Return the [x, y] coordinate for the center point of the cell that contains the specified text.  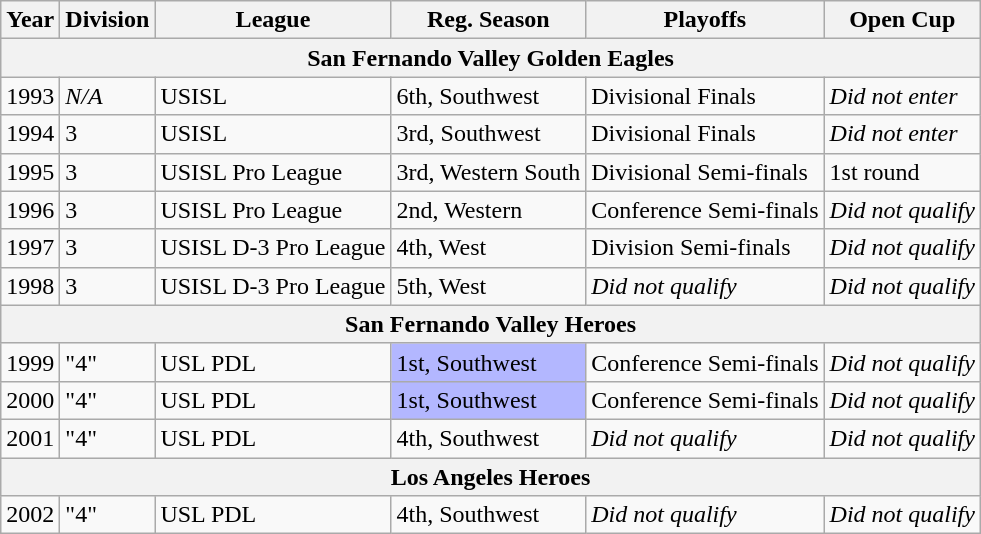
Playoffs [705, 20]
Divisional Semi-finals [705, 172]
Division [108, 20]
N/A [108, 96]
2000 [30, 400]
1997 [30, 248]
League [273, 20]
6th, Southwest [488, 96]
2002 [30, 515]
San Fernando Valley Heroes [491, 324]
Division Semi-finals [705, 248]
1998 [30, 286]
Los Angeles Heroes [491, 477]
1st round [902, 172]
1999 [30, 362]
Open Cup [902, 20]
5th, West [488, 286]
Reg. Season [488, 20]
1994 [30, 134]
3rd, Western South [488, 172]
1995 [30, 172]
4th, West [488, 248]
2001 [30, 438]
3rd, Southwest [488, 134]
2nd, Western [488, 210]
Year [30, 20]
1993 [30, 96]
San Fernando Valley Golden Eagles [491, 58]
1996 [30, 210]
